For the text-containing cell, return its midpoint in [X, Y] coordinate format. 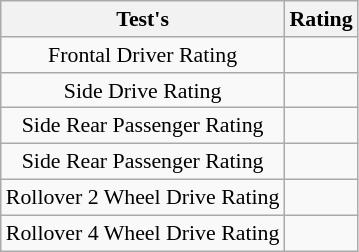
Rollover 4 Wheel Drive Rating [143, 233]
Side Drive Rating [143, 90]
Rating [320, 18]
Rollover 2 Wheel Drive Rating [143, 197]
Test's [143, 18]
Frontal Driver Rating [143, 54]
